Return the [X, Y] coordinate for the center point of the cell that contains the specified text.  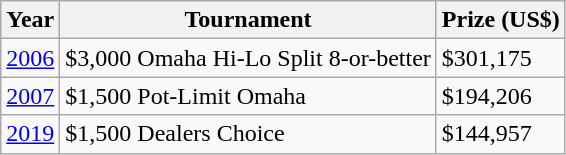
$301,175 [500, 58]
Tournament [248, 20]
2019 [30, 134]
$194,206 [500, 96]
2007 [30, 96]
Year [30, 20]
$3,000 Omaha Hi-Lo Split 8-or-better [248, 58]
Prize (US$) [500, 20]
$1,500 Pot-Limit Omaha [248, 96]
2006 [30, 58]
$144,957 [500, 134]
$1,500 Dealers Choice [248, 134]
